Capture the cell that displays the provided text and extract its (x, y) central coordinate. 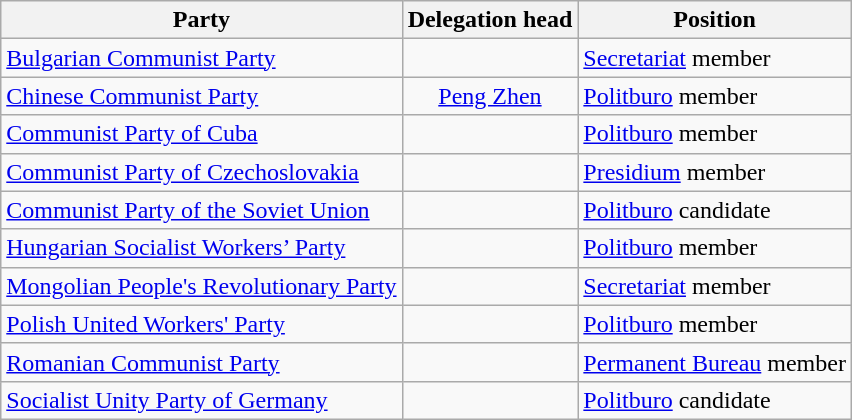
Communist Party of the Soviet Union (202, 210)
Polish United Workers' Party (202, 324)
Delegation head (490, 20)
Socialist Unity Party of Germany (202, 400)
Communist Party of Cuba (202, 134)
Permanent Bureau member (715, 362)
Presidium member (715, 172)
Peng Zhen (490, 96)
Chinese Communist Party (202, 96)
Mongolian People's Revolutionary Party (202, 286)
Romanian Communist Party (202, 362)
Communist Party of Czechoslovakia (202, 172)
Position (715, 20)
Bulgarian Communist Party (202, 58)
Hungarian Socialist Workers’ Party (202, 248)
Party (202, 20)
